Detect which cell encompasses the target text, then output its (X, Y) center coordinate. 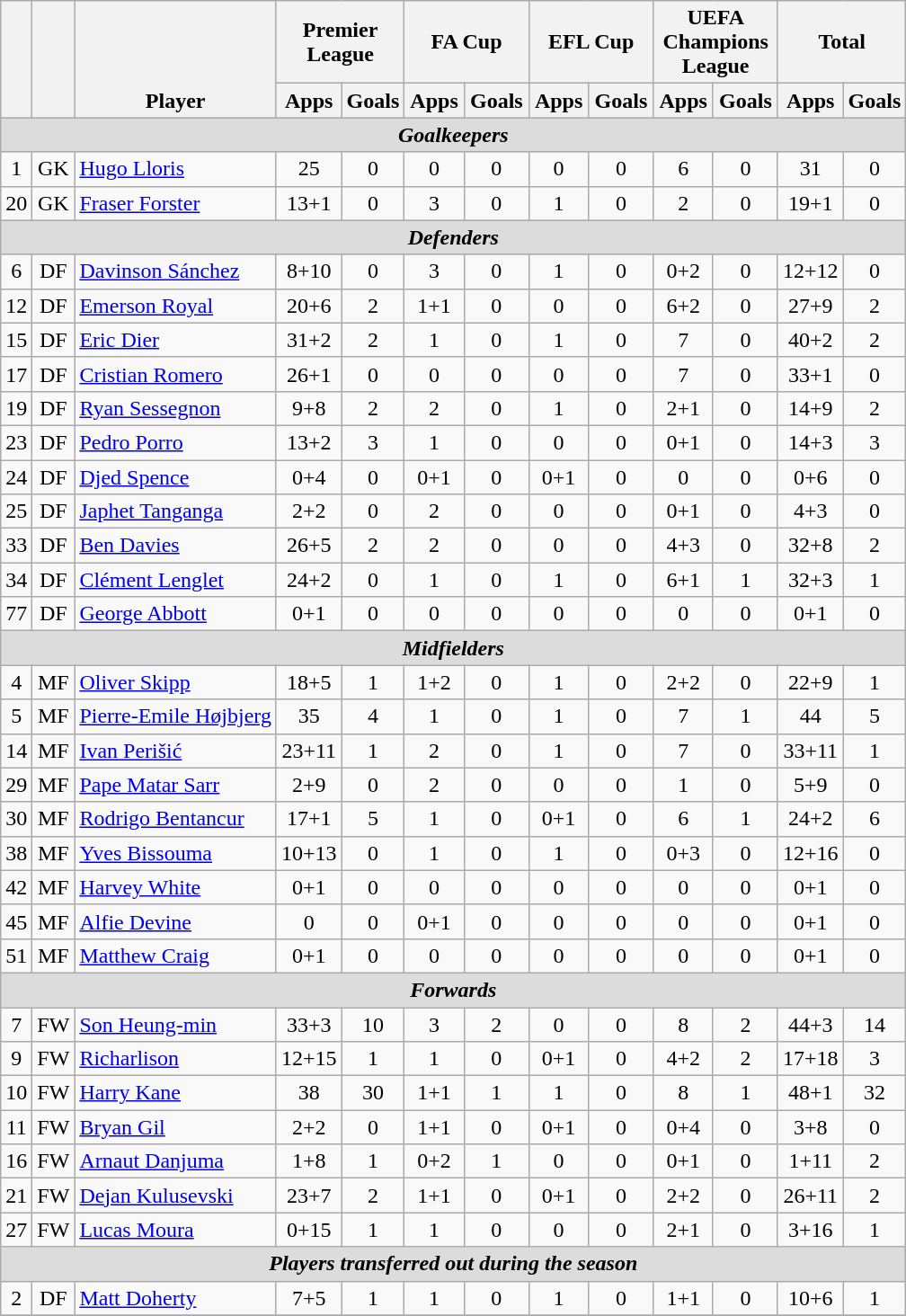
26+5 (309, 546)
4+2 (683, 1059)
33+3 (309, 1024)
3+8 (811, 1127)
77 (16, 614)
8+10 (309, 271)
32+3 (811, 580)
42 (16, 887)
Eric Dier (176, 340)
32+8 (811, 546)
31+2 (309, 340)
FA Cup (467, 42)
Dejan Kulusevski (176, 1196)
44 (811, 716)
19+1 (811, 203)
0+3 (683, 853)
33+11 (811, 751)
Forwards (453, 990)
6+2 (683, 306)
Son Heung-min (176, 1024)
18+5 (309, 682)
Pierre-Emile Højbjerg (176, 716)
Matt Doherty (176, 1298)
Premier League (340, 42)
5+9 (811, 785)
45 (16, 921)
Players transferred out during the season (453, 1264)
Hugo Lloris (176, 169)
10+13 (309, 853)
2+9 (309, 785)
0+15 (309, 1230)
Japhet Tanganga (176, 511)
3+16 (811, 1230)
7+5 (309, 1298)
35 (309, 716)
Arnaut Danjuma (176, 1161)
1+11 (811, 1161)
Pape Matar Sarr (176, 785)
13+2 (309, 442)
Emerson Royal (176, 306)
26+11 (811, 1196)
15 (16, 340)
Davinson Sánchez (176, 271)
9+8 (309, 408)
UEFA Champions League (715, 42)
40+2 (811, 340)
33+1 (811, 374)
10+6 (811, 1298)
1+8 (309, 1161)
Bryan Gil (176, 1127)
22+9 (811, 682)
6+1 (683, 580)
17+18 (811, 1059)
17 (16, 374)
Total (841, 42)
21 (16, 1196)
Harvey White (176, 887)
27+9 (811, 306)
Clément Lenglet (176, 580)
Defenders (453, 237)
Cristian Romero (176, 374)
12+12 (811, 271)
Harry Kane (176, 1093)
23 (16, 442)
20 (16, 203)
Goalkeepers (453, 135)
33 (16, 546)
Richarlison (176, 1059)
20+6 (309, 306)
27 (16, 1230)
Lucas Moura (176, 1230)
12+15 (309, 1059)
0+6 (811, 477)
34 (16, 580)
16 (16, 1161)
Alfie Devine (176, 921)
EFL Cup (591, 42)
23+7 (309, 1196)
13+1 (309, 203)
9 (16, 1059)
12 (16, 306)
Ivan Perišić (176, 751)
Djed Spence (176, 477)
19 (16, 408)
51 (16, 956)
George Abbott (176, 614)
Pedro Porro (176, 442)
32 (875, 1093)
Oliver Skipp (176, 682)
Ben Davies (176, 546)
17+1 (309, 819)
Matthew Craig (176, 956)
14+9 (811, 408)
26+1 (309, 374)
Rodrigo Bentancur (176, 819)
14+3 (811, 442)
31 (811, 169)
23+11 (309, 751)
Ryan Sessegnon (176, 408)
Player (176, 59)
Yves Bissouma (176, 853)
24 (16, 477)
Fraser Forster (176, 203)
11 (16, 1127)
44+3 (811, 1024)
Midfielders (453, 648)
48+1 (811, 1093)
12+16 (811, 853)
29 (16, 785)
1+2 (435, 682)
